Extract the (X, Y) coordinate from the center of the cell holding the provided text.  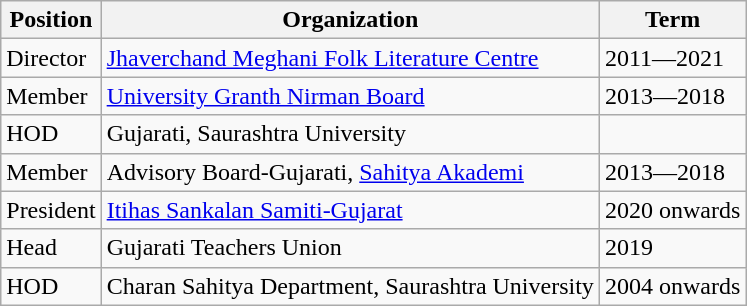
Itihas Sankalan Samiti-Gujarat (350, 210)
Charan Sahitya Department, Saurashtra University (350, 286)
Gujarati Teachers Union (350, 248)
Position (51, 20)
President (51, 210)
Advisory Board-Gujarati, Sahitya Akademi (350, 172)
2004 onwards (672, 286)
2020 onwards (672, 210)
Organization (350, 20)
Head (51, 248)
Term (672, 20)
University Granth Nirman Board (350, 96)
2019 (672, 248)
Gujarati, Saurashtra University (350, 134)
Director (51, 58)
2011—2021 (672, 58)
Jhaverchand Meghani Folk Literature Centre (350, 58)
